Pinpoint the cell where the given text exists, returning its (X, Y) midpoint coordinate. 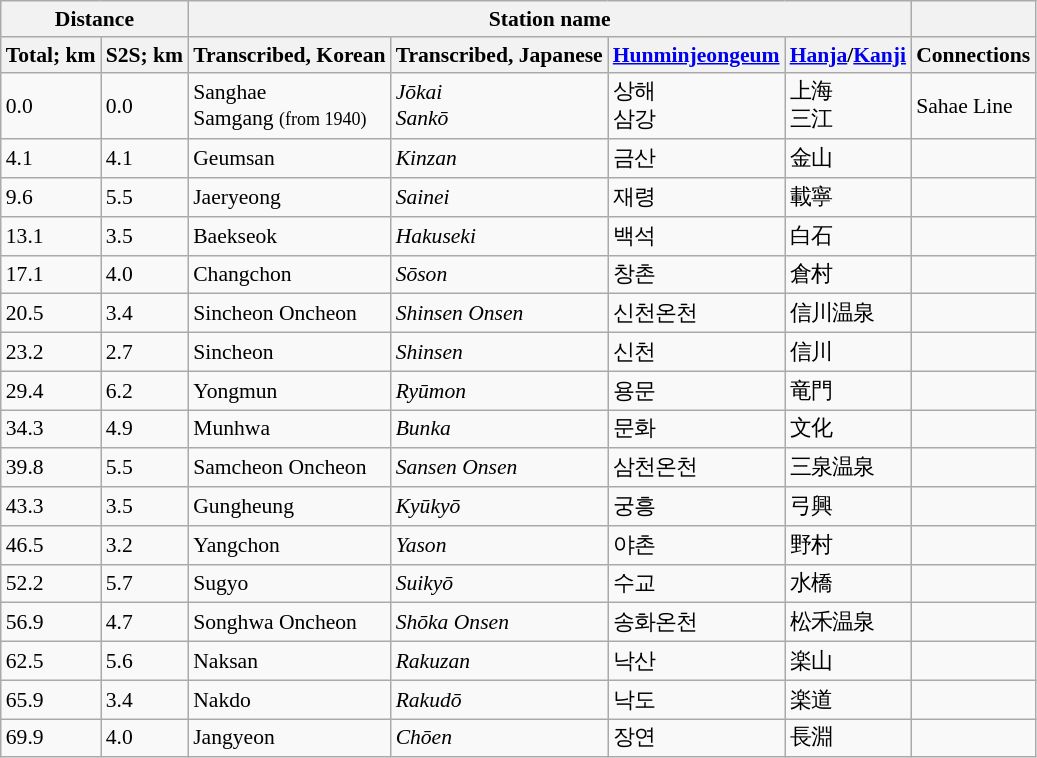
낙산 (696, 662)
上海三江 (848, 106)
S2S; km (145, 55)
竜門 (848, 390)
금산 (696, 160)
Shinsen (500, 352)
載寧 (848, 198)
Yangchon (289, 546)
Sugyo (289, 584)
JōkaiSankō (500, 106)
白石 (848, 236)
Rakudō (500, 700)
삼천온천 (696, 468)
Baekseok (289, 236)
56.9 (51, 622)
13.1 (51, 236)
3.2 (145, 546)
문화 (696, 430)
6.2 (145, 390)
Yason (500, 546)
재령 (696, 198)
5.7 (145, 584)
17.1 (51, 274)
Kyūkyō (500, 506)
69.9 (51, 738)
弓興 (848, 506)
信川温泉 (848, 314)
松禾温泉 (848, 622)
5.6 (145, 662)
낙도 (696, 700)
Songhwa Oncheon (289, 622)
楽山 (848, 662)
송화온천 (696, 622)
Naksan (289, 662)
장연 (696, 738)
20.5 (51, 314)
Sansen Onsen (500, 468)
29.4 (51, 390)
9.6 (51, 198)
三泉温泉 (848, 468)
Hunminjeongeum (696, 55)
楽道 (848, 700)
신천온천 (696, 314)
Transcribed, Korean (289, 55)
Connections (973, 55)
Sincheon Oncheon (289, 314)
Jangyeon (289, 738)
Yongmun (289, 390)
46.5 (51, 546)
SanghaeSamgang (from 1940) (289, 106)
Chōen (500, 738)
文化 (848, 430)
야촌 (696, 546)
65.9 (51, 700)
Transcribed, Japanese (500, 55)
2.7 (145, 352)
52.2 (51, 584)
43.3 (51, 506)
Sainei (500, 198)
金山 (848, 160)
Sincheon (289, 352)
水橋 (848, 584)
수교 (696, 584)
Suikyō (500, 584)
신천 (696, 352)
Kinzan (500, 160)
倉村 (848, 274)
Sahae Line (973, 106)
창촌 (696, 274)
4.7 (145, 622)
Jaeryeong (289, 198)
4.9 (145, 430)
Samcheon Oncheon (289, 468)
궁흥 (696, 506)
백석 (696, 236)
상해삼강 (696, 106)
Bunka (500, 430)
용문 (696, 390)
Station name (550, 19)
23.2 (51, 352)
Shinsen Onsen (500, 314)
Rakuzan (500, 662)
野村 (848, 546)
Geumsan (289, 160)
Total; km (51, 55)
Sōson (500, 274)
Shōka Onsen (500, 622)
Distance (94, 19)
Ryūmon (500, 390)
Hanja/Kanji (848, 55)
39.8 (51, 468)
Gungheung (289, 506)
34.3 (51, 430)
62.5 (51, 662)
信川 (848, 352)
Nakdo (289, 700)
Changchon (289, 274)
Hakuseki (500, 236)
長淵 (848, 738)
Munhwa (289, 430)
